Provide the (x, y) coordinate of the cell's center where the given text is located.  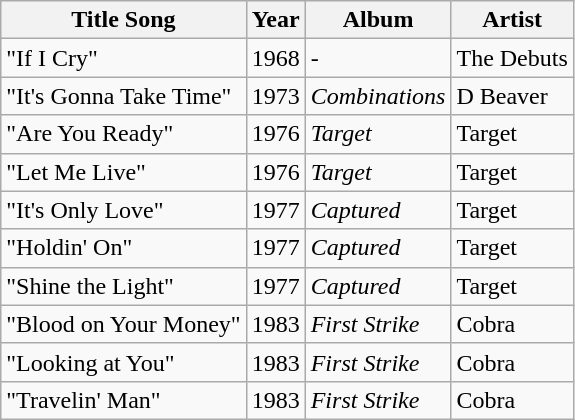
- (378, 58)
"Looking at You" (124, 362)
"Blood on Your Money" (124, 324)
"It's Only Love" (124, 210)
1968 (276, 58)
Title Song (124, 20)
D Beaver (512, 96)
Album (378, 20)
"It's Gonna Take Time" (124, 96)
"Travelin' Man" (124, 400)
"Are You Ready" (124, 134)
"Let Me Live" (124, 172)
Combinations (378, 96)
"Shine the Light" (124, 286)
The Debuts (512, 58)
1973 (276, 96)
Year (276, 20)
"If I Cry" (124, 58)
"Holdin' On" (124, 248)
Artist (512, 20)
